Detect which cell encompasses the target text, then output its [X, Y] center coordinate. 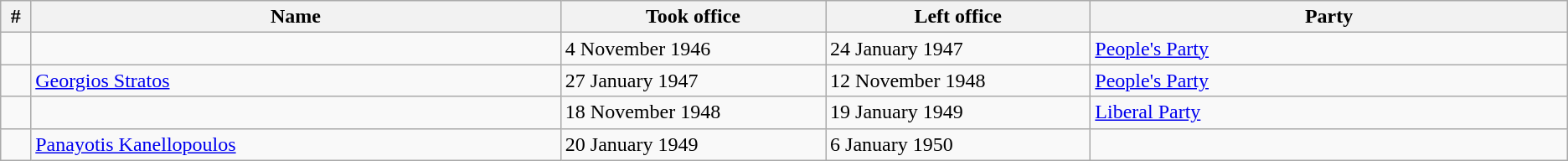
Name [297, 17]
6 January 1950 [958, 144]
24 January 1947 [958, 49]
27 January 1947 [693, 80]
20 January 1949 [693, 144]
Georgios Stratos [297, 80]
4 November 1946 [693, 49]
12 November 1948 [958, 80]
19 January 1949 [958, 112]
Left office [958, 17]
Took office [693, 17]
Liberal Party [1328, 112]
Party [1328, 17]
Panayotis Kanellopoulos [297, 144]
18 November 1948 [693, 112]
# [16, 17]
